Determine the (X, Y) coordinate at the center of the cell enclosing the given text.  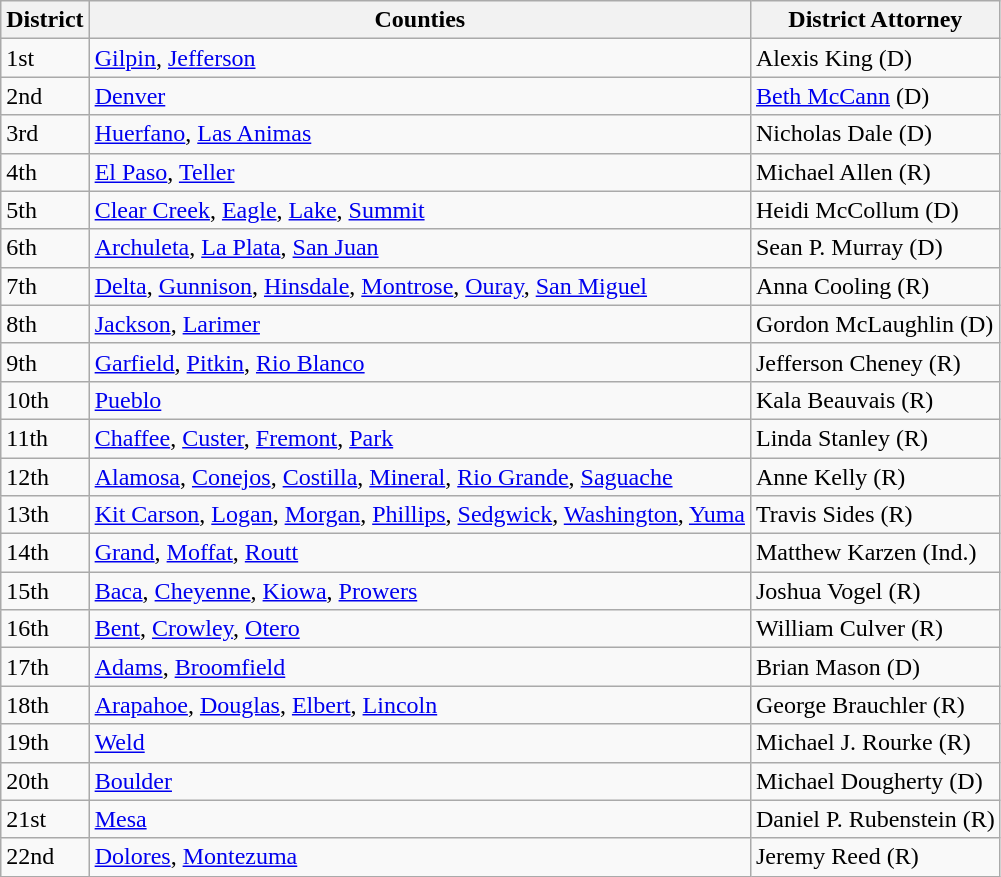
Alamosa, Conejos, Costilla, Mineral, Rio Grande, Saguache (420, 477)
Delta, Gunnison, Hinsdale, Montrose, Ouray, San Miguel (420, 286)
12th (45, 477)
6th (45, 248)
Michael Allen (R) (875, 172)
11th (45, 438)
George Brauchler (R) (875, 705)
Joshua Vogel (R) (875, 591)
Archuleta, La Plata, San Juan (420, 248)
Heidi McCollum (D) (875, 210)
Clear Creek, Eagle, Lake, Summit (420, 210)
19th (45, 743)
22nd (45, 857)
1st (45, 58)
Anne Kelly (R) (875, 477)
Jeremy Reed (R) (875, 857)
Beth McCann (D) (875, 96)
7th (45, 286)
William Culver (R) (875, 629)
District (45, 20)
9th (45, 362)
Boulder (420, 781)
15th (45, 591)
4th (45, 172)
Nicholas Dale (D) (875, 134)
Huerfano, Las Animas (420, 134)
13th (45, 515)
14th (45, 553)
18th (45, 705)
Arapahoe, Douglas, Elbert, Lincoln (420, 705)
3rd (45, 134)
Michael J. Rourke (R) (875, 743)
El Paso, Teller (420, 172)
Travis Sides (R) (875, 515)
10th (45, 400)
Gordon McLaughlin (D) (875, 324)
Anna Cooling (R) (875, 286)
Grand, Moffat, Routt (420, 553)
Counties (420, 20)
Kit Carson, Logan, Morgan, Phillips, Sedgwick, Washington, Yuma (420, 515)
Denver (420, 96)
Michael Dougherty (D) (875, 781)
Linda Stanley (R) (875, 438)
16th (45, 629)
Weld (420, 743)
Jefferson Cheney (R) (875, 362)
5th (45, 210)
Gilpin, Jefferson (420, 58)
Pueblo (420, 400)
District Attorney (875, 20)
Garfield, Pitkin, Rio Blanco (420, 362)
17th (45, 667)
Brian Mason (D) (875, 667)
Dolores, Montezuma (420, 857)
Matthew Karzen (Ind.) (875, 553)
Jackson, Larimer (420, 324)
Kala Beauvais (R) (875, 400)
Mesa (420, 819)
Daniel P. Rubenstein (R) (875, 819)
Baca, Cheyenne, Kiowa, Prowers (420, 591)
21st (45, 819)
8th (45, 324)
Alexis King (D) (875, 58)
20th (45, 781)
Adams, Broomfield (420, 667)
Chaffee, Custer, Fremont, Park (420, 438)
Sean P. Murray (D) (875, 248)
Bent, Crowley, Otero (420, 629)
2nd (45, 96)
